Extract the [X, Y] coordinate from the center of the cell holding the provided text.  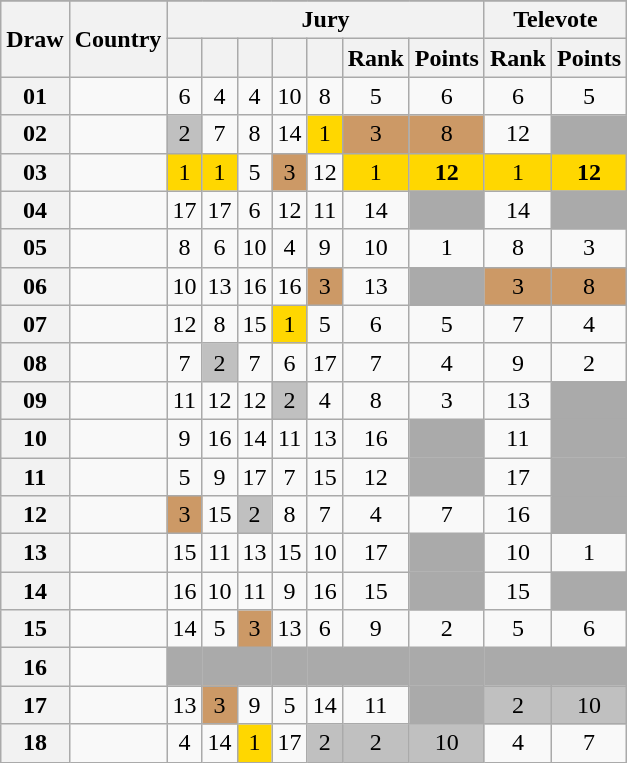
Draw [35, 39]
02 [35, 134]
04 [35, 210]
Jury [326, 20]
08 [35, 362]
03 [35, 172]
05 [35, 248]
01 [35, 96]
18 [35, 743]
09 [35, 400]
Televote [555, 20]
06 [35, 286]
07 [35, 324]
Country [118, 39]
